Return [x, y] of the center of cell containing provided text 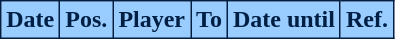
Date [30, 20]
To [210, 20]
Player [152, 20]
Pos. [86, 20]
Date until [284, 20]
Ref. [366, 20]
